Extract the (x, y) coordinate from the center of the cell holding the provided text.  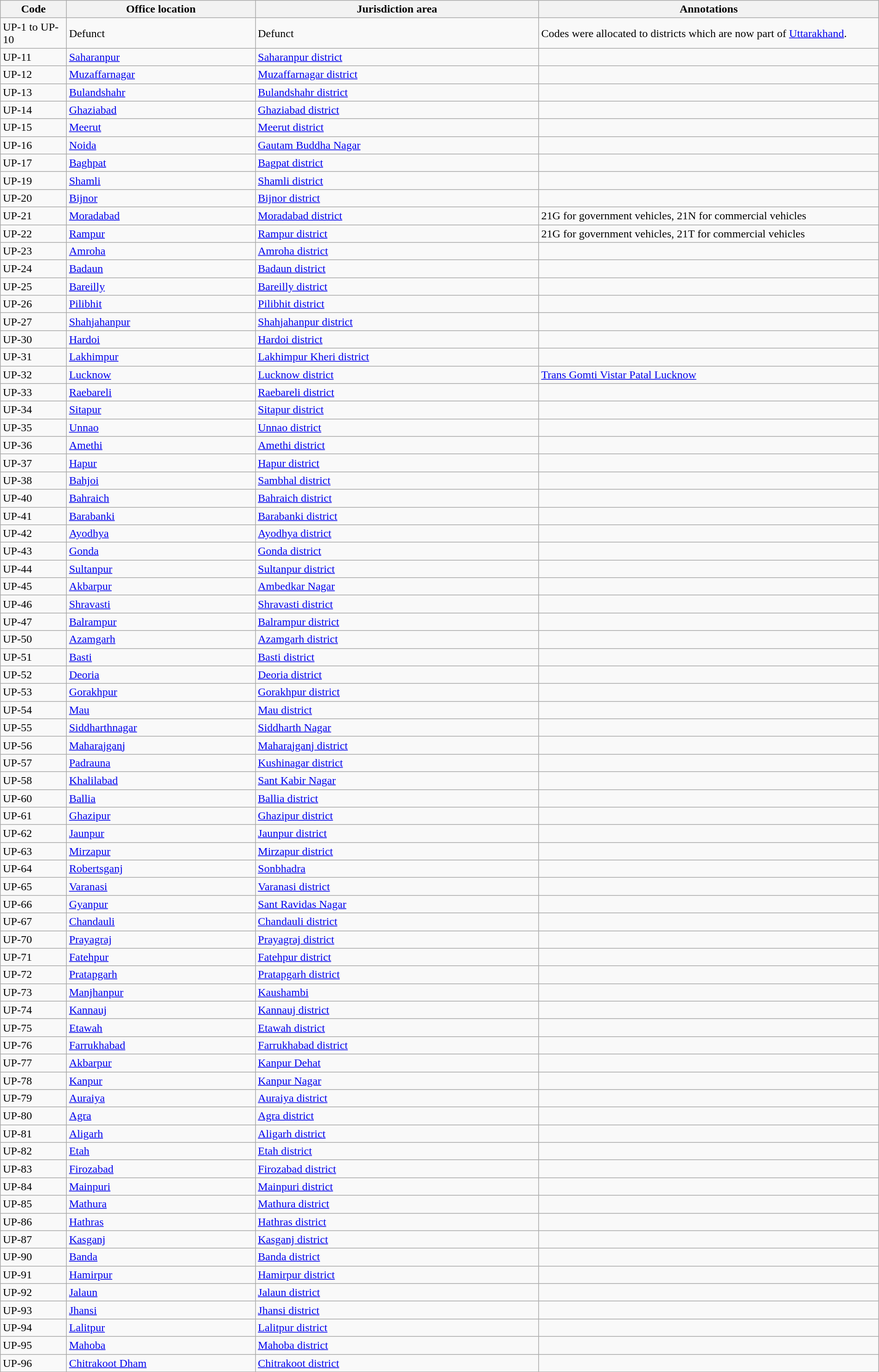
Shravasti district (397, 604)
Kanpur (160, 1081)
Lucknow (160, 375)
UP-20 (33, 198)
Firozabad district (397, 1169)
UP-86 (33, 1222)
Balrampur district (397, 622)
Pilibhit (160, 304)
Banda district (397, 1257)
Ballia (160, 798)
Office location (160, 9)
Barabanki district (397, 516)
UP-56 (33, 745)
Lalitpur district (397, 1327)
UP-66 (33, 904)
Amroha district (397, 251)
UP-85 (33, 1204)
Maharajganj district (397, 745)
Shahjahanpur (160, 322)
Shravasti (160, 604)
UP-27 (33, 322)
Kasganj (160, 1239)
UP-64 (33, 869)
Etah (160, 1151)
UP-77 (33, 1063)
Raebareli district (397, 392)
UP-24 (33, 269)
Annotations (708, 9)
UP-15 (33, 128)
UP-78 (33, 1081)
UP-32 (33, 375)
Ballia district (397, 798)
Aligarh district (397, 1134)
Prayagraj (160, 939)
UP-30 (33, 339)
Pratapgarh (160, 975)
Etah district (397, 1151)
Code (33, 9)
Barabanki (160, 516)
Ghazipur (160, 816)
Kannauj (160, 1010)
Sonbhadra (397, 869)
Ghaziabad district (397, 110)
UP-62 (33, 834)
UP-65 (33, 887)
UP-93 (33, 1310)
Ayodhya district (397, 534)
Sultanpur (160, 569)
Manjhanpur (160, 992)
UP-22 (33, 233)
Kushinagar district (397, 763)
Mahoba (160, 1345)
Kannauj district (397, 1010)
Chandauli district (397, 922)
UP-31 (33, 357)
Hathras (160, 1222)
Amethi district (397, 445)
UP-53 (33, 692)
Lakhimpur Kheri district (397, 357)
Hardoi (160, 339)
UP-42 (33, 534)
Jaunpur district (397, 834)
Mathura district (397, 1204)
UP-47 (33, 622)
Maharajganj (160, 745)
UP-11 (33, 57)
UP-91 (33, 1275)
Basti (160, 657)
Badaun (160, 269)
UP-96 (33, 1363)
Bijnor district (397, 198)
Bareilly (160, 287)
Agra (160, 1116)
Siddharthnagar (160, 727)
Pratapgarh district (397, 975)
Bareilly district (397, 287)
Unnao district (397, 428)
UP-80 (33, 1116)
UP-75 (33, 1027)
Varanasi (160, 887)
UP-58 (33, 780)
Mau (160, 710)
Mirzapur (160, 851)
Balrampur (160, 622)
Gorakhpur district (397, 692)
Amroha (160, 251)
UP-94 (33, 1327)
Basti district (397, 657)
Hapur district (397, 463)
Robertsganj (160, 869)
Azamgarh district (397, 639)
Aligarh (160, 1134)
21G for government vehicles, 21N for commercial vehicles (708, 216)
UP-37 (33, 463)
Deoria (160, 675)
Kaushambi (397, 992)
Prayagraj district (397, 939)
Bulandshahr district (397, 92)
Unnao (160, 428)
UP-44 (33, 569)
Bulandshahr (160, 92)
UP-1 to UP-10 (33, 33)
Sitapur (160, 410)
UP-41 (33, 516)
UP-45 (33, 587)
Saharanpur district (397, 57)
UP-12 (33, 75)
Rampur (160, 233)
Badaun district (397, 269)
UP-23 (33, 251)
Ghaziabad (160, 110)
Meerut district (397, 128)
UP-35 (33, 428)
Pilibhit district (397, 304)
UP-43 (33, 551)
Ghazipur district (397, 816)
UP-72 (33, 975)
Farrukhabad district (397, 1045)
UP-90 (33, 1257)
UP-82 (33, 1151)
Gonda (160, 551)
Jhansi district (397, 1310)
Lakhimpur (160, 357)
UP-55 (33, 727)
Sambhal district (397, 480)
Chitrakoot Dham (160, 1363)
Firozabad (160, 1169)
Chitrakoot district (397, 1363)
Trans Gomti Vistar Patal Lucknow (708, 375)
Siddharth Nagar (397, 727)
UP-76 (33, 1045)
UP-13 (33, 92)
Chandauli (160, 922)
Auraiya district (397, 1098)
Jaunpur (160, 834)
Bahjoi (160, 480)
Azamgarh (160, 639)
Bagpat district (397, 163)
Kanpur Dehat (397, 1063)
Kanpur Nagar (397, 1081)
Varanasi district (397, 887)
UP-38 (33, 480)
UP-92 (33, 1292)
Banda (160, 1257)
Sultanpur district (397, 569)
Gorakhpur (160, 692)
Hamirpur (160, 1275)
Farrukhabad (160, 1045)
UP-87 (33, 1239)
UP-51 (33, 657)
Bijnor (160, 198)
Bahraich district (397, 498)
Padrauna (160, 763)
UP-79 (33, 1098)
UP-71 (33, 957)
Moradabad (160, 216)
UP-57 (33, 763)
UP-73 (33, 992)
Mainpuri (160, 1187)
Shahjahanpur district (397, 322)
UP-46 (33, 604)
Noida (160, 145)
Hamirpur district (397, 1275)
Jhansi (160, 1310)
UP-26 (33, 304)
UP-36 (33, 445)
UP-60 (33, 798)
UP-16 (33, 145)
UP-84 (33, 1187)
Gonda district (397, 551)
Ambedkar Nagar (397, 587)
Hapur (160, 463)
Rampur district (397, 233)
Sant Kabir Nagar (397, 780)
Mahoba district (397, 1345)
UP-70 (33, 939)
Fatehpur (160, 957)
Etawah district (397, 1027)
UP-81 (33, 1134)
Sant Ravidas Nagar (397, 904)
UP-50 (33, 639)
Jalaun (160, 1292)
UP-19 (33, 180)
Shamli district (397, 180)
Muzaffarnagar (160, 75)
UP-95 (33, 1345)
UP-14 (33, 110)
Hardoi district (397, 339)
Sitapur district (397, 410)
UP-40 (33, 498)
UP-52 (33, 675)
Amethi (160, 445)
Muzaffarnagar district (397, 75)
Meerut (160, 128)
Mirzapur district (397, 851)
UP-61 (33, 816)
Kasganj district (397, 1239)
Bahraich (160, 498)
Etawah (160, 1027)
Jalaun district (397, 1292)
Saharanpur (160, 57)
Baghpat (160, 163)
Ayodhya (160, 534)
Jurisdiction area (397, 9)
21G for government vehicles, 21T for commercial vehicles (708, 233)
Fatehpur district (397, 957)
Moradabad district (397, 216)
Gyanpur (160, 904)
Auraiya (160, 1098)
Lucknow district (397, 375)
Raebareli (160, 392)
Hathras district (397, 1222)
UP-17 (33, 163)
UP-33 (33, 392)
UP-83 (33, 1169)
UP-63 (33, 851)
UP-25 (33, 287)
Mainpuri district (397, 1187)
Gautam Buddha Nagar (397, 145)
UP-67 (33, 922)
Khalilabad (160, 780)
UP-34 (33, 410)
Shamli (160, 180)
UP-74 (33, 1010)
Mau district (397, 710)
Mathura (160, 1204)
Agra district (397, 1116)
Lalitpur (160, 1327)
Deoria district (397, 675)
Codes were allocated to districts which are now part of Uttarakhand. (708, 33)
UP-21 (33, 216)
UP-54 (33, 710)
